Find where the given text appears and provide that cell's center as (x, y) coordinate. 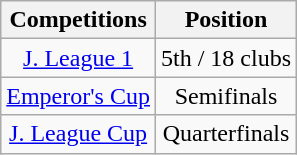
Semifinals (226, 96)
Quarterfinals (226, 134)
J. League 1 (78, 58)
Emperor's Cup (78, 96)
5th / 18 clubs (226, 58)
Competitions (78, 20)
J. League Cup (78, 134)
Position (226, 20)
